From the cell containing the given text, extract its center point as (X, Y) coordinate. 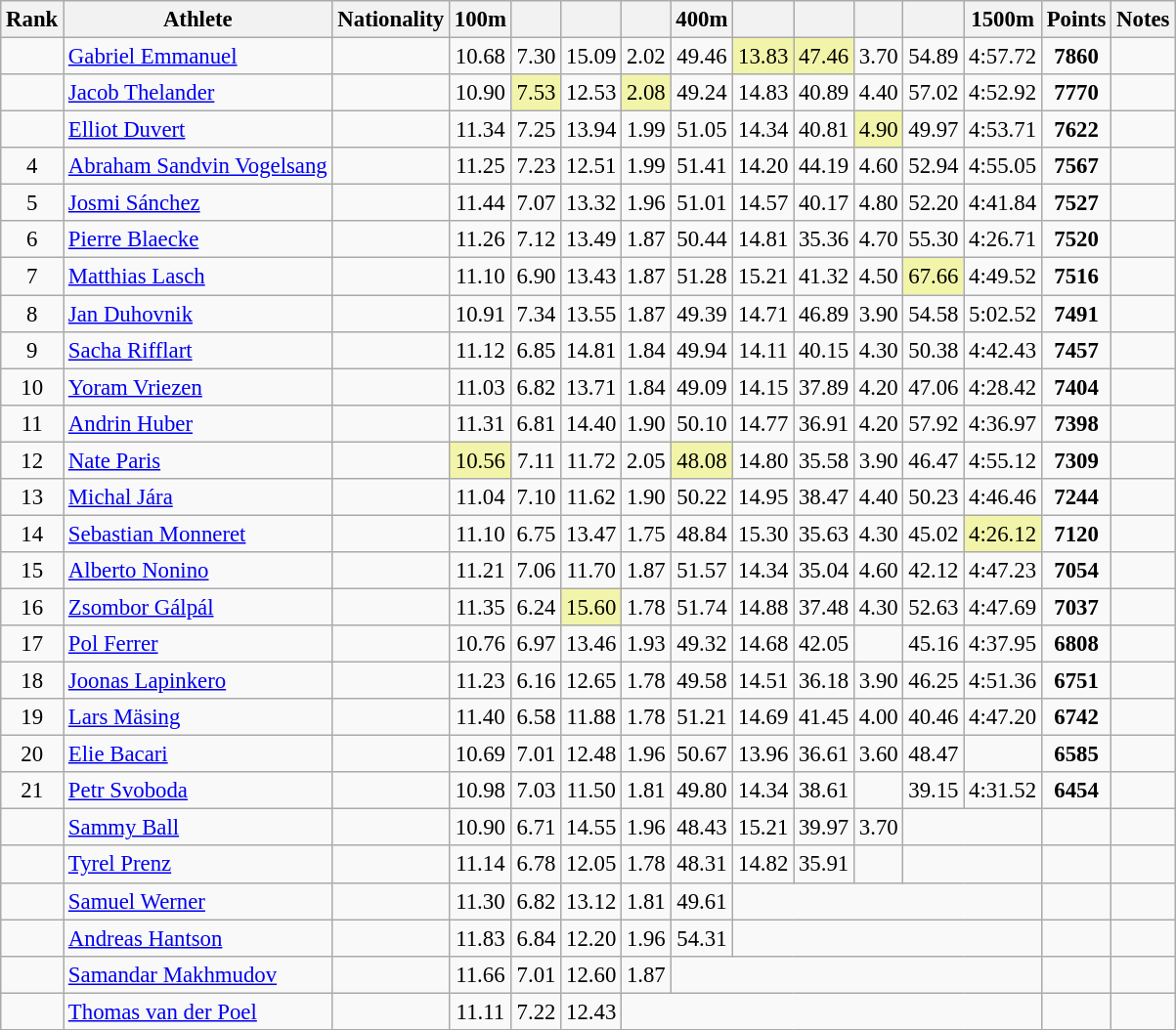
11.83 (481, 938)
15.09 (591, 57)
13.55 (591, 314)
36.61 (824, 754)
6.16 (536, 681)
Pierre Blaecke (198, 239)
49.32 (702, 644)
5 (32, 203)
Points (1075, 20)
11.31 (481, 423)
Athlete (198, 20)
35.91 (824, 865)
12.43 (591, 1011)
49.80 (702, 791)
54.58 (934, 314)
Sacha Rifflart (198, 350)
14.55 (591, 828)
7.30 (536, 57)
47.46 (824, 57)
Andrin Huber (198, 423)
Petr Svoboda (198, 791)
10.68 (481, 57)
13.96 (763, 754)
51.21 (702, 717)
6.78 (536, 865)
52.20 (934, 203)
Samuel Werner (198, 901)
7.12 (536, 239)
41.45 (824, 717)
Yoram Vriezen (198, 387)
400m (702, 20)
36.91 (824, 423)
42.12 (934, 571)
11.03 (481, 387)
50.44 (702, 239)
6.75 (536, 534)
40.15 (824, 350)
6.85 (536, 350)
11.72 (591, 460)
50.38 (934, 350)
11.66 (481, 974)
52.94 (934, 166)
49.39 (702, 314)
12 (32, 460)
4:26.12 (1003, 534)
21 (32, 791)
9 (32, 350)
Josmi Sánchez (198, 203)
6.71 (536, 828)
40.17 (824, 203)
7860 (1075, 57)
13.47 (591, 534)
45.16 (934, 644)
51.41 (702, 166)
14.80 (763, 460)
7.10 (536, 497)
44.19 (824, 166)
6 (32, 239)
7457 (1075, 350)
52.63 (934, 607)
14.88 (763, 607)
4.00 (878, 717)
40.46 (934, 717)
Notes (1144, 20)
14.40 (591, 423)
41.32 (824, 277)
4:41.84 (1003, 203)
Samandar Makhmudov (198, 974)
18 (32, 681)
Sebastian Monneret (198, 534)
Lars Mäsing (198, 717)
15.30 (763, 534)
7037 (1075, 607)
7.07 (536, 203)
4:55.12 (1003, 460)
17 (32, 644)
11.11 (481, 1011)
13.46 (591, 644)
38.61 (824, 791)
11.12 (481, 350)
4:55.05 (1003, 166)
13 (32, 497)
7622 (1075, 130)
7.22 (536, 1011)
4:53.71 (1003, 130)
6808 (1075, 644)
38.47 (824, 497)
54.89 (934, 57)
15.60 (591, 607)
7054 (1075, 571)
50.23 (934, 497)
4.80 (878, 203)
6454 (1075, 791)
12.48 (591, 754)
3.60 (878, 754)
7.03 (536, 791)
14.82 (763, 865)
48.47 (934, 754)
4:47.23 (1003, 571)
10.69 (481, 754)
Gabriel Emmanuel (198, 57)
4 (32, 166)
7398 (1075, 423)
54.31 (702, 938)
51.05 (702, 130)
12.51 (591, 166)
10.56 (481, 460)
7.06 (536, 571)
4.50 (878, 277)
6.84 (536, 938)
49.58 (702, 681)
Zsombor Gálpál (198, 607)
49.61 (702, 901)
10.76 (481, 644)
39.15 (934, 791)
11.23 (481, 681)
7.11 (536, 460)
Alberto Nonino (198, 571)
49.46 (702, 57)
14 (32, 534)
55.30 (934, 239)
4:52.92 (1003, 93)
7770 (1075, 93)
50.67 (702, 754)
46.47 (934, 460)
50.22 (702, 497)
Abraham Sandvin Vogelsang (198, 166)
12.60 (591, 974)
4:36.97 (1003, 423)
35.58 (824, 460)
40.81 (824, 130)
4:47.69 (1003, 607)
57.02 (934, 93)
4:37.95 (1003, 644)
7 (32, 277)
19 (32, 717)
11.40 (481, 717)
4.70 (878, 239)
7404 (1075, 387)
37.48 (824, 607)
14.95 (763, 497)
48.43 (702, 828)
Elie Bacari (198, 754)
8 (32, 314)
7491 (1075, 314)
12.05 (591, 865)
Joonas Lapinkero (198, 681)
2.08 (646, 93)
67.66 (934, 277)
14.11 (763, 350)
11.34 (481, 130)
Andreas Hantson (198, 938)
13.49 (591, 239)
11.04 (481, 497)
7309 (1075, 460)
14.51 (763, 681)
20 (32, 754)
49.24 (702, 93)
14.20 (763, 166)
Matthias Lasch (198, 277)
11.88 (591, 717)
4.90 (878, 130)
11.25 (481, 166)
11.35 (481, 607)
48.31 (702, 865)
48.84 (702, 534)
11.14 (481, 865)
36.18 (824, 681)
Sammy Ball (198, 828)
Elliot Duvert (198, 130)
Jan Duhovnik (198, 314)
15 (32, 571)
57.92 (934, 423)
6585 (1075, 754)
2.05 (646, 460)
35.04 (824, 571)
Pol Ferrer (198, 644)
6.24 (536, 607)
40.89 (824, 93)
Rank (32, 20)
10 (32, 387)
6742 (1075, 717)
4:51.36 (1003, 681)
7.53 (536, 93)
11.50 (591, 791)
45.02 (934, 534)
11 (32, 423)
14.69 (763, 717)
50.10 (702, 423)
7244 (1075, 497)
4:42.43 (1003, 350)
12.65 (591, 681)
4:46.46 (1003, 497)
4:28.42 (1003, 387)
39.97 (824, 828)
4:31.52 (1003, 791)
11.30 (481, 901)
14.83 (763, 93)
1.75 (646, 534)
51.57 (702, 571)
47.06 (934, 387)
13.71 (591, 387)
4:49.52 (1003, 277)
10.91 (481, 314)
37.89 (824, 387)
12.20 (591, 938)
51.74 (702, 607)
11.21 (481, 571)
6751 (1075, 681)
Jacob Thelander (198, 93)
35.63 (824, 534)
49.94 (702, 350)
14.15 (763, 387)
11.62 (591, 497)
7520 (1075, 239)
7.23 (536, 166)
7516 (1075, 277)
49.09 (702, 387)
Nate Paris (198, 460)
7.34 (536, 314)
13.12 (591, 901)
6.58 (536, 717)
7.25 (536, 130)
51.28 (702, 277)
Tyrel Prenz (198, 865)
4:26.71 (1003, 239)
Michal Jára (198, 497)
14.71 (763, 314)
Thomas van der Poel (198, 1011)
5:02.52 (1003, 314)
49.97 (934, 130)
14.57 (763, 203)
12.53 (591, 93)
1.93 (646, 644)
7120 (1075, 534)
14.68 (763, 644)
11.70 (591, 571)
6.90 (536, 277)
1500m (1003, 20)
11.44 (481, 203)
35.36 (824, 239)
48.08 (702, 460)
16 (32, 607)
51.01 (702, 203)
2.02 (646, 57)
100m (481, 20)
13.83 (763, 57)
Nationality (391, 20)
13.94 (591, 130)
46.89 (824, 314)
4:47.20 (1003, 717)
7527 (1075, 203)
42.05 (824, 644)
6.81 (536, 423)
14.77 (763, 423)
10.98 (481, 791)
11.26 (481, 239)
4:57.72 (1003, 57)
13.32 (591, 203)
46.25 (934, 681)
7567 (1075, 166)
13.43 (591, 277)
6.97 (536, 644)
